Provide the (X, Y) coordinate of the cell's center where the given text is located.  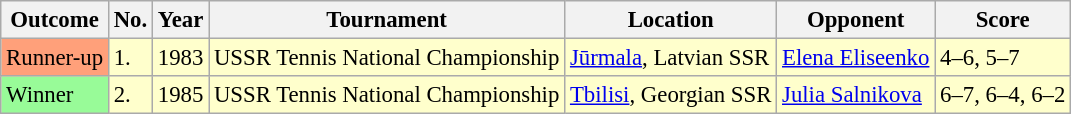
2. (130, 95)
Score (1003, 20)
Elena Eliseenko (856, 58)
Runner-up (55, 58)
1983 (180, 58)
Location (671, 20)
Julia Salnikova (856, 95)
Year (180, 20)
1985 (180, 95)
Winner (55, 95)
1. (130, 58)
6–7, 6–4, 6–2 (1003, 95)
Tbilisi, Georgian SSR (671, 95)
4–6, 5–7 (1003, 58)
Outcome (55, 20)
Opponent (856, 20)
No. (130, 20)
Jūrmala, Latvian SSR (671, 58)
Tournament (387, 20)
